Search for the cell housing the specified text and yield its [x, y] center coordinate. 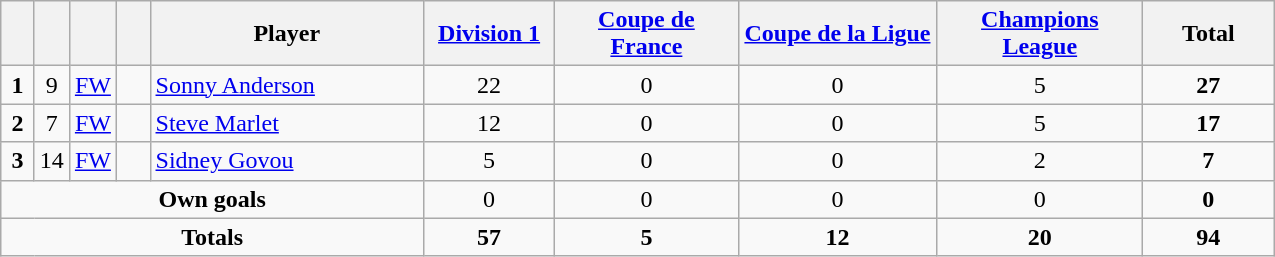
Steve Marlet [287, 123]
27 [1208, 85]
Sidney Govou [287, 161]
Totals [212, 237]
Sonny Anderson [287, 85]
94 [1208, 237]
1 [18, 85]
Champions League [1040, 34]
Coupe de France [647, 34]
Own goals [212, 199]
14 [52, 161]
3 [18, 161]
57 [490, 237]
20 [1040, 237]
22 [490, 85]
Player [287, 34]
17 [1208, 123]
9 [52, 85]
Coupe de la Ligue [838, 34]
Total [1208, 34]
Division 1 [490, 34]
